Pinpoint the cell where the given text exists, returning its (X, Y) midpoint coordinate. 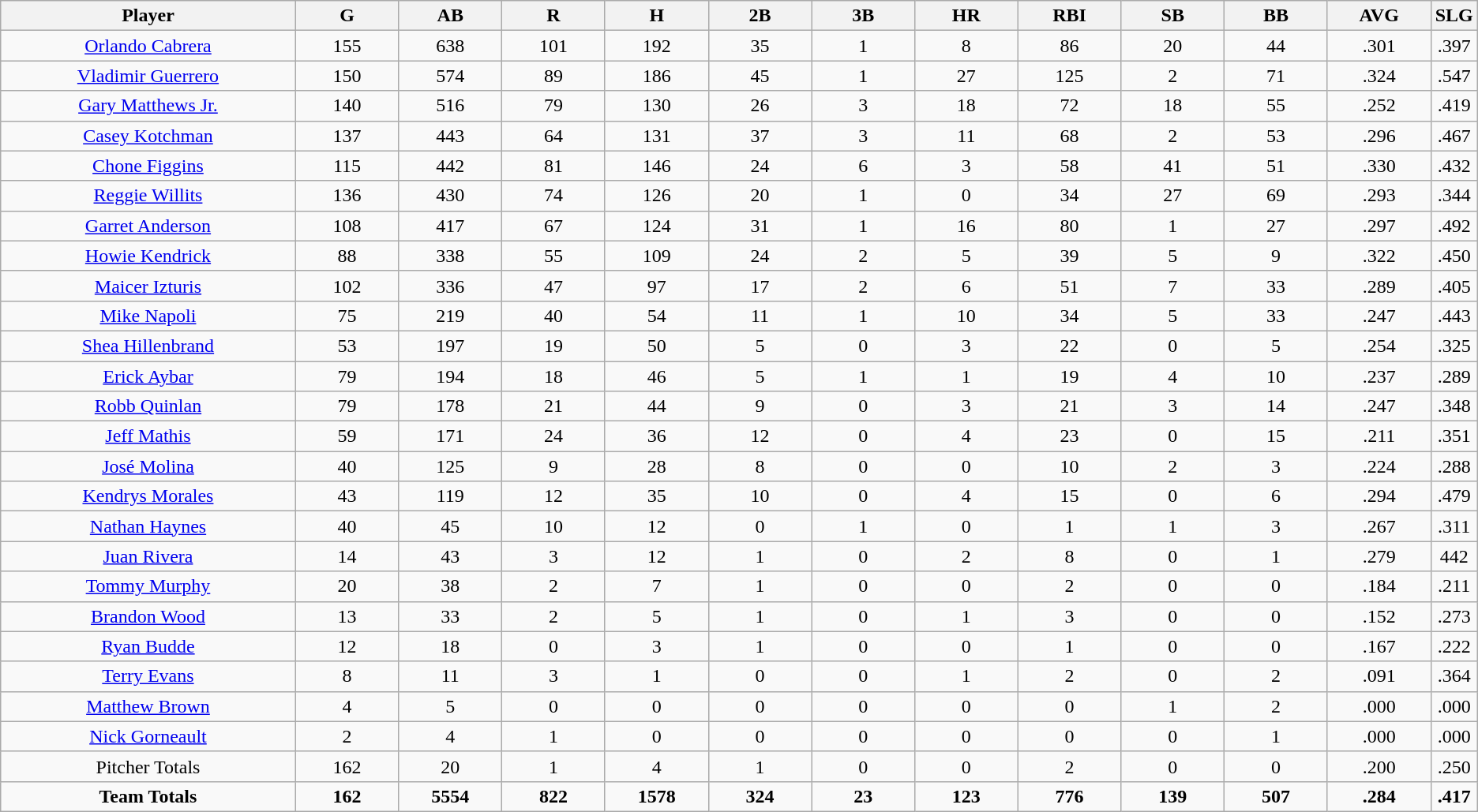
Tommy Murphy (148, 586)
68 (1069, 136)
.252 (1379, 106)
RBI (1069, 16)
37 (760, 136)
.297 (1379, 226)
AVG (1379, 16)
124 (657, 226)
26 (760, 106)
.417 (1454, 796)
.200 (1379, 766)
109 (657, 256)
.450 (1454, 256)
Team Totals (148, 796)
SB (1173, 16)
75 (347, 316)
72 (1069, 106)
776 (1069, 796)
.222 (1454, 646)
.250 (1454, 766)
Jeff Mathis (148, 436)
417 (450, 226)
17 (760, 286)
.479 (1454, 496)
155 (347, 46)
Robb Quinlan (148, 406)
22 (1069, 346)
74 (554, 196)
41 (1173, 166)
.091 (1379, 676)
123 (966, 796)
39 (1069, 256)
Player (148, 16)
54 (657, 316)
Vladimir Guerrero (148, 76)
822 (554, 796)
SLG (1454, 16)
89 (554, 76)
101 (554, 46)
Maicer Izturis (148, 286)
.344 (1454, 196)
Kendrys Morales (148, 496)
46 (657, 376)
13 (347, 616)
28 (657, 466)
.405 (1454, 286)
638 (450, 46)
336 (450, 286)
.322 (1379, 256)
AB (450, 16)
178 (450, 406)
324 (760, 796)
574 (450, 76)
.288 (1454, 466)
97 (657, 286)
.397 (1454, 46)
Mike Napoli (148, 316)
.254 (1379, 346)
Chone Figgins (148, 166)
3B (864, 16)
Orlando Cabrera (148, 46)
Ryan Budde (148, 646)
.547 (1454, 76)
71 (1276, 76)
47 (554, 286)
Pitcher Totals (148, 766)
Matthew Brown (148, 706)
.296 (1379, 136)
88 (347, 256)
2B (760, 16)
R (554, 16)
.279 (1379, 556)
338 (450, 256)
Terry Evans (148, 676)
171 (450, 436)
146 (657, 166)
430 (450, 196)
194 (450, 376)
192 (657, 46)
108 (347, 226)
HR (966, 16)
81 (554, 166)
102 (347, 286)
139 (1173, 796)
Brandon Wood (148, 616)
1578 (657, 796)
86 (1069, 46)
119 (450, 496)
16 (966, 226)
.467 (1454, 136)
Howie Kendrick (148, 256)
BB (1276, 16)
67 (554, 226)
.364 (1454, 676)
197 (450, 346)
.284 (1379, 796)
.325 (1454, 346)
126 (657, 196)
136 (347, 196)
Juan Rivera (148, 556)
.432 (1454, 166)
G (347, 16)
130 (657, 106)
36 (657, 436)
38 (450, 586)
.419 (1454, 106)
186 (657, 76)
50 (657, 346)
Reggie Willits (148, 196)
80 (1069, 226)
.443 (1454, 316)
.184 (1379, 586)
Nick Gorneault (148, 736)
Gary Matthews Jr. (148, 106)
Erick Aybar (148, 376)
.294 (1379, 496)
.492 (1454, 226)
Shea Hillenbrand (148, 346)
.237 (1379, 376)
219 (450, 316)
5554 (450, 796)
.167 (1379, 646)
.348 (1454, 406)
.324 (1379, 76)
137 (347, 136)
59 (347, 436)
516 (450, 106)
Casey Kotchman (148, 136)
507 (1276, 796)
Nathan Haynes (148, 526)
443 (450, 136)
José Molina (148, 466)
.351 (1454, 436)
64 (554, 136)
.267 (1379, 526)
Garret Anderson (148, 226)
69 (1276, 196)
31 (760, 226)
150 (347, 76)
.293 (1379, 196)
H (657, 16)
140 (347, 106)
131 (657, 136)
.224 (1379, 466)
.330 (1379, 166)
58 (1069, 166)
.152 (1379, 616)
115 (347, 166)
.273 (1454, 616)
.301 (1379, 46)
.311 (1454, 526)
